Return the [x, y] coordinate for the center point of the cell that contains the specified text.  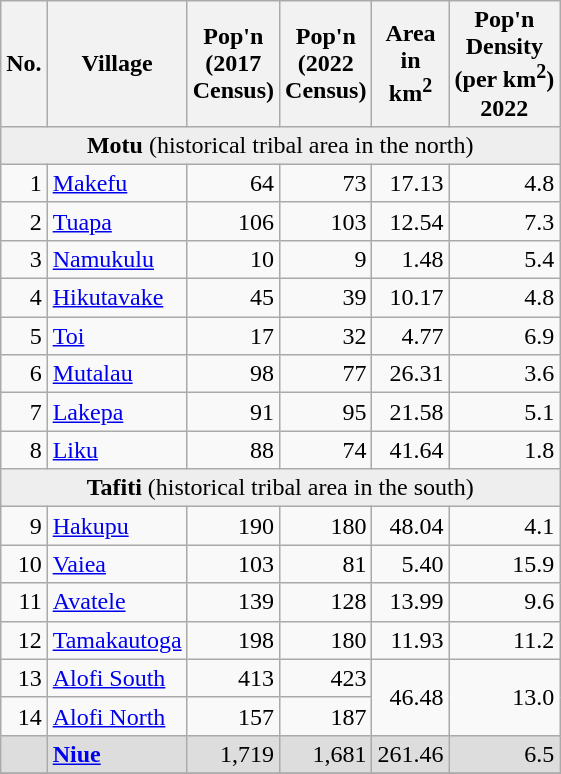
74 [326, 450]
Hakupu [117, 526]
32 [326, 336]
4.77 [410, 336]
39 [326, 298]
91 [233, 412]
Alofi North [117, 716]
10.17 [410, 298]
21.58 [410, 412]
15.9 [504, 564]
13 [24, 678]
13.99 [410, 602]
Motu (historical tribal area in the north) [280, 145]
106 [233, 221]
Vaiea [117, 564]
11.2 [504, 640]
139 [233, 602]
81 [326, 564]
157 [233, 716]
5.4 [504, 259]
64 [233, 183]
190 [233, 526]
77 [326, 374]
Tuapa [117, 221]
73 [326, 183]
8 [24, 450]
261.46 [410, 754]
Tafiti (historical tribal area in the south) [280, 488]
88 [233, 450]
198 [233, 640]
5.40 [410, 564]
Alofi South [117, 678]
Makefu [117, 183]
Mutalau [117, 374]
Avatele [117, 602]
17.13 [410, 183]
4 [24, 298]
12 [24, 640]
4.1 [504, 526]
3 [24, 259]
6.9 [504, 336]
Pop'n Density(per km2)2022 [504, 64]
Village [117, 64]
48.04 [410, 526]
Tamakautoga [117, 640]
187 [326, 716]
No. [24, 64]
95 [326, 412]
13.0 [504, 697]
1,681 [326, 754]
45 [233, 298]
Namukulu [117, 259]
11 [24, 602]
1.48 [410, 259]
6.5 [504, 754]
1.8 [504, 450]
128 [326, 602]
413 [233, 678]
2 [24, 221]
7 [24, 412]
Areainkm2 [410, 64]
11.93 [410, 640]
Toi [117, 336]
12.54 [410, 221]
14 [24, 716]
5.1 [504, 412]
5 [24, 336]
6 [24, 374]
1,719 [233, 754]
Pop'n (2017 Census) [233, 64]
423 [326, 678]
1 [24, 183]
7.3 [504, 221]
Pop'n (2022 Census) [326, 64]
17 [233, 336]
26.31 [410, 374]
Lakepa [117, 412]
Liku [117, 450]
9.6 [504, 602]
Hikutavake [117, 298]
46.48 [410, 697]
41.64 [410, 450]
98 [233, 374]
Niue [117, 754]
3.6 [504, 374]
